Return the [x, y] coordinate for the center point of the cell that contains the specified text.  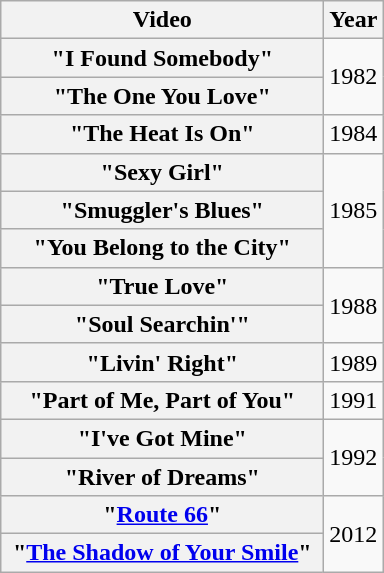
"Smuggler's Blues" [162, 210]
"The Heat Is On" [162, 134]
1982 [354, 77]
1992 [354, 457]
1991 [354, 400]
"Livin' Right" [162, 362]
"Part of Me, Part of You" [162, 400]
1989 [354, 362]
Video [162, 20]
"Sexy Girl" [162, 172]
"The Shadow of Your Smile" [162, 553]
"River of Dreams" [162, 477]
1985 [354, 210]
"I've Got Mine" [162, 438]
"Route 66" [162, 515]
"True Love" [162, 286]
"You Belong to the City" [162, 248]
"Soul Searchin'" [162, 324]
Year [354, 20]
"The One You Love" [162, 96]
1988 [354, 305]
"I Found Somebody" [162, 58]
2012 [354, 534]
1984 [354, 134]
